Detect which cell encompasses the target text, then output its (x, y) center coordinate. 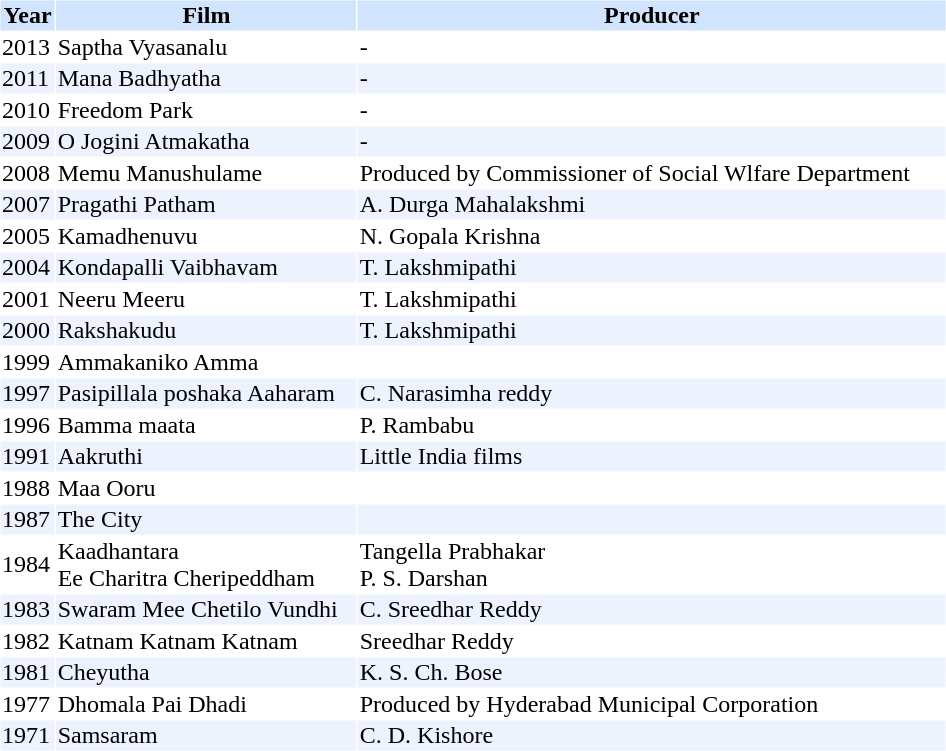
1991 (27, 457)
Aakruthi (206, 457)
Dhomala Pai Dhadi (206, 704)
1997 (27, 393)
C. Narasimha reddy (652, 393)
Neeru Meeru (206, 299)
Freedom Park (206, 110)
Rakshakudu (206, 331)
Producer (652, 15)
K. S. Ch. Bose (652, 673)
2013 (27, 47)
Maa Ooru (206, 488)
O Jogini Atmakatha (206, 141)
Kondapalli Vaibhavam (206, 267)
Produced by Hyderabad Municipal Corporation (652, 704)
2009 (27, 141)
1981 (27, 673)
1999 (27, 362)
2011 (27, 79)
1988 (27, 488)
1977 (27, 704)
1983 (27, 609)
2004 (27, 267)
Kamadhenuvu (206, 236)
N. Gopala Krishna (652, 236)
Sreedhar Reddy (652, 641)
2007 (27, 205)
Samsaram (206, 735)
Cheyutha (206, 673)
Ammakaniko Amma (206, 362)
2010 (27, 110)
Produced by Commissioner of Social Wlfare Department (652, 173)
Little India films (652, 457)
Kaadhantara Ee Charitra Cheripeddham (206, 564)
Tangella Prabhakar P. S. Darshan (652, 564)
2000 (27, 331)
Memu Manushulame (206, 173)
2005 (27, 236)
Bamma maata (206, 425)
2008 (27, 173)
C. D. Kishore (652, 735)
1971 (27, 735)
C. Sreedhar Reddy (652, 609)
Swaram Mee Chetilo Vundhi (206, 609)
A. Durga Mahalakshmi (652, 205)
P. Rambabu (652, 425)
The City (206, 519)
Year (27, 15)
Mana Badhyatha (206, 79)
Film (206, 15)
1984 (27, 564)
Katnam Katnam Katnam (206, 641)
Pasipillala poshaka Aaharam (206, 393)
1996 (27, 425)
1987 (27, 519)
2001 (27, 299)
1982 (27, 641)
Pragathi Patham (206, 205)
Saptha Vyasanalu (206, 47)
